Return the (X, Y) coordinate for the center point of the cell that contains the specified text.  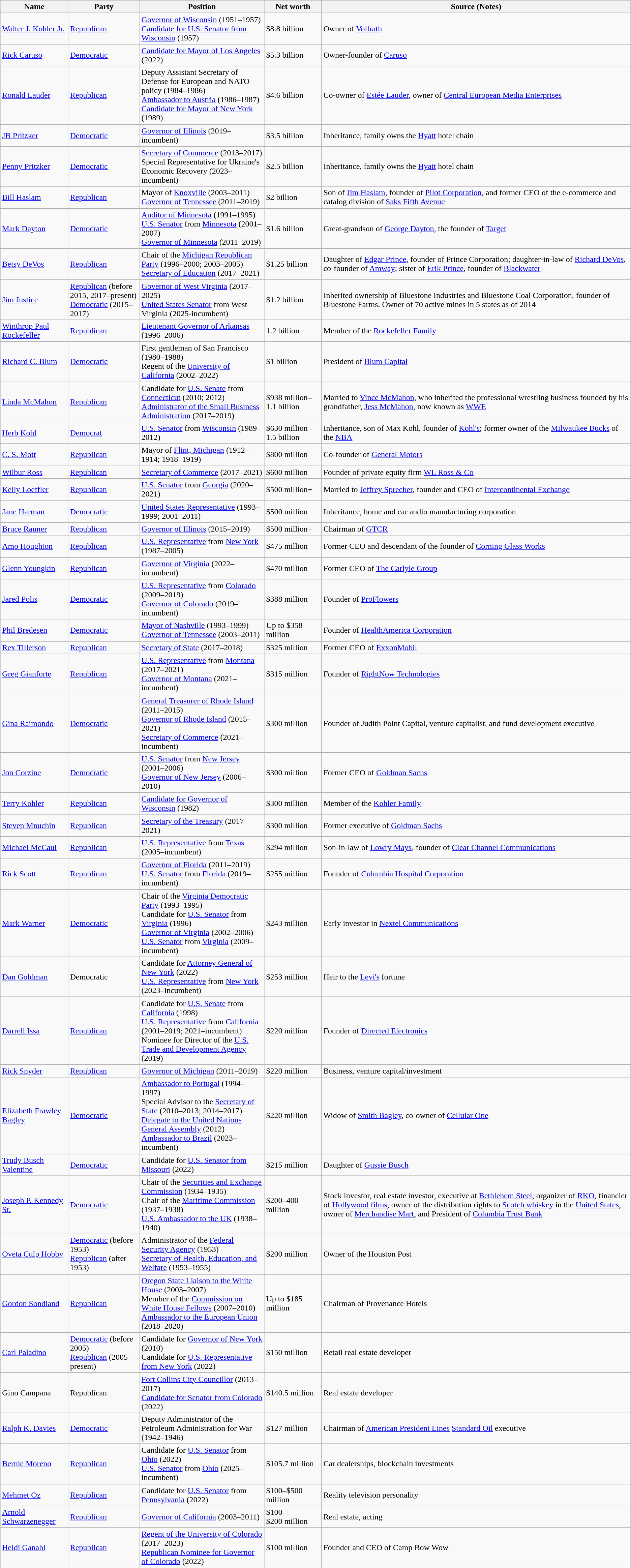
$2.5 billion (293, 167)
Real estate, acting (476, 1517)
Bernie Moreno (34, 1464)
$294 million (293, 847)
$1 billion (293, 361)
Owner-founder of Caruso (476, 55)
$5.3 billion (293, 55)
$150 million (293, 1352)
U.S. Representative from New York (1987–2005) (202, 546)
$500 million (293, 512)
Early investor in Nextel Communications (476, 923)
Candidate for U.S. Senate from Connecticut (2010; 2012)Administrator of the Small Business Administration (2017–2019) (202, 402)
Founder of Columbia Hospital Corporation (476, 874)
Secretary of the Treasury (2017–2021) (202, 825)
Candidate for Attorney General of New York (2022) U.S. Representative from New York (2023–incumbent) (202, 977)
U.S. Representative from Montana (2017–2021)Governor of Montana (2021–incumbent) (202, 674)
Great-grandson of George Dayton, the founder of Target (476, 229)
Darrell Issa (34, 1031)
$100–$500 million (293, 1495)
Rex Tillerson (34, 647)
$127 million (293, 1428)
Dan Goldman (34, 977)
Secretary of Commerce (2017–2021) (202, 472)
Rick Snyder (34, 1071)
$3.5 billion (293, 135)
Ralph K. Davies (34, 1428)
$388 million (293, 599)
$1.6 billion (293, 229)
Chairman of American President Lines Standard Oil executive (476, 1428)
Republican (before 2015, 2017–present)Democratic (2015–2017) (104, 299)
Chairman of GTCR (476, 529)
Terry Kohler (34, 804)
Carl Paladino (34, 1352)
Democrat (104, 433)
Car dealerships, blockchain investments (476, 1464)
General Treasurer of Rhode Island (2011–2015)Governor of Rhode Island (2015–2021)Secretary of Commerce (2021–incumbent) (202, 723)
$600 million (293, 472)
$475 million (293, 546)
Kelly Loeffler (34, 489)
Linda McMahon (34, 402)
Candidate for Governor of Wisconsin (1982) (202, 804)
$800 million (293, 455)
Member of the Rockefeller Family (476, 330)
Governor of Michigan (2011–2019) (202, 1071)
Regent of the University of Colorado (2017–2023)Republican Nominee for Governor of Colorado (2022) (202, 1548)
Candidate for U.S. Senator from Missouri (2022) (202, 1165)
$255 million (293, 874)
Oveta Culp Hobby (34, 1254)
JB Pritzker (34, 135)
Retail real estate developer (476, 1352)
Up to $185 million (293, 1303)
Glenn Youngkin (34, 568)
$105.7 million (293, 1464)
$315 million (293, 674)
Chair of the Michigan Republican Party (1996–2000; 2003–2005)Secretary of Education (2017–2021) (202, 264)
Position (202, 7)
Democratic (before 2005)Republican (2005–present) (104, 1352)
Walter J. Kohler Jr. (34, 29)
$4.6 billion (293, 95)
Governor of Virginia (2022–incumbent) (202, 568)
Trudy Busch Valentine (34, 1165)
Party (104, 7)
Mark Dayton (34, 229)
Owner of the Houston Post (476, 1254)
Real estate developer (476, 1393)
Heidi Ganahl (34, 1548)
$325 million (293, 647)
Candidate for Governor of New York (2010)Candidate for U.S. Representative from New York (2022) (202, 1352)
Inheritance, home and car audio manufacturing corporation (476, 512)
Member of the Kohler Family (476, 804)
$253 million (293, 977)
Democratic (before 1953)Republican (after 1953) (104, 1254)
Herb Kohl (34, 433)
Penny Pritzker (34, 167)
Former executive of Goldman Sachs (476, 825)
Candidate for U.S. Senator from Ohio (2022)U.S. Senator from Ohio (2025–incumbent) (202, 1464)
Deputy Administrator of the Petroleum Administration for War (1942–1946) (202, 1428)
Richard C. Blum (34, 361)
$200 million (293, 1254)
Name (34, 7)
Net worth (293, 7)
Founder of Directed Electronics (476, 1031)
United States Representative (1993–1999; 2001–2011) (202, 512)
Reality television personality (476, 1495)
First gentleman of San Francisco (1980–1988)Regent of the University of California (2002–2022) (202, 361)
Son of Jim Haslam, founder of Pilot Corporation, and former CEO of the e-commerce and catalog division of Saks Fifth Avenue (476, 198)
Jane Harman (34, 512)
Co-founder of General Motors (476, 455)
Phil Bredesen (34, 630)
Chair of the Securities and Exchange Commission (1934–1935)Chair of the Maritime Commission (1937–1938)U.S. Ambassador to the UK (1938–1940) (202, 1205)
Mayor of Nashville (1993–1999)Governor of Tennessee (2003–2011) (202, 630)
U.S. Senator from New Jersey (2001–2006)Governor of New Jersey (2006–2010) (202, 773)
Bill Haslam (34, 198)
Arnold Schwarzenegger (34, 1517)
Amo Houghton (34, 546)
Auditor of Minnesota (1991–1995)U.S. Senator from Minnesota (2001–2007)Governor of Minnesota (2011–2019) (202, 229)
Daughter of Gussie Busch (476, 1165)
Governor of Illinois (2015–2019) (202, 529)
Governor of Florida (2011–2019)U.S. Senator from Florida (2019–incumbent) (202, 874)
Former CEO of The Carlyle Group (476, 568)
Candidate for U.S. Senator from Pennsylvania (2022) (202, 1495)
Former CEO of ExxonMobil (476, 647)
Up to $358 million (293, 630)
Administrator of the Federal Security Agency (1953)Secretary of Health, Education, and Welfare (1953–1955) (202, 1254)
Former CEO and descendant of the founder of Corning Glass Works (476, 546)
$140.5 million (293, 1393)
$2 billion (293, 198)
$100 million (293, 1548)
Steven Mnuchin (34, 825)
$100–$200 million (293, 1517)
Governor of West Virginia (2017–2025)United States Senator from West Virginia (2025-incumbent) (202, 299)
Founder of RightNow Technologies (476, 674)
$200–400 million (293, 1205)
Married to Jeffrey Sprecher, founder and CEO of Intercontinental Exchange (476, 489)
Heir to the Levi's fortune (476, 977)
Inheritance, son of Max Kohl, founder of Kohl's; former owner of the Milwaukee Bucks of the NBA (476, 433)
$1.2 billion (293, 299)
Governor of Illinois (2019–incumbent) (202, 135)
$938 million–1.1 billion (293, 402)
Former CEO of Goldman Sachs (476, 773)
Founder and CEO of Camp Bow Wow (476, 1548)
Founder of ProFlowers (476, 599)
Founder of Judith Point Capital, venture capitalist, and fund development executive (476, 723)
U.S. Senator from Georgia (2020–2021) (202, 489)
Gina Raimondo (34, 723)
$630 million–1.5 billion (293, 433)
$215 million (293, 1165)
Jon Corzine (34, 773)
Betsy DeVos (34, 264)
Gordon Sondland (34, 1303)
Source (Notes) (476, 7)
Governor of Wisconsin (1951–1957)Candidate for U.S. Senator from Wisconsin (1957) (202, 29)
$243 million (293, 923)
President of Blum Capital (476, 361)
Elizabeth Frawley Bagley (34, 1116)
Wilbur Ross (34, 472)
Michael McCaul (34, 847)
Chairman of Provenance Hotels (476, 1303)
Married to Vince McMahon, who inherited the professional wrestling business founded by his grandfather, Jess McMahon, now known as WWE (476, 402)
Mark Warner (34, 923)
Rick Scott (34, 874)
Jared Polis (34, 599)
1.2 billion (293, 330)
U.S. Representative from Texas (2005–incumbent) (202, 847)
Jim Justice (34, 299)
Lieutenant Governor of Arkansas (1996–2006) (202, 330)
U.S. Representative from Colorado (2009–2019)Governor of Colorado (2019–incumbent) (202, 599)
Fort Collins City Councillor (2013–2017)Candidate for Senator from Colorado (2022) (202, 1393)
Co-owner of Estée Lauder, owner of Central European Media Enterprises (476, 95)
Mayor of Flint, Michigan (1912–1914; 1918–1919) (202, 455)
Son-in-law of Lowry Mays, founder of Clear Channel Communications (476, 847)
Deputy Assistant Secretary of Defense for European and NATO policy (1984–1986)Ambassador to Austria (1986–1987)Candidate for Mayor of New York (1989) (202, 95)
Business, venture capital/investment (476, 1071)
$8.8 billion (293, 29)
Ronald Lauder (34, 95)
Secretary of State (2017–2018) (202, 647)
Winthrop Paul Rockefeller (34, 330)
Joseph P. Kennedy Sr. (34, 1205)
Governor of California (2003–2011) (202, 1517)
U.S. Senator from Wisconsin (1989–2012) (202, 433)
Candidate for Mayor of Los Angeles (2022) (202, 55)
Mayor of Knoxville (2003–2011)Governor of Tennessee (2011–2019) (202, 198)
Greg Gianforte (34, 674)
$1.25 billion (293, 264)
Rick Caruso (34, 55)
Gino Campana (34, 1393)
Founder of HealthAmerica Corporation (476, 630)
$470 million (293, 568)
Founder of private equity firm WL Ross & Co (476, 472)
Owner of Vollrath (476, 29)
Widow of Smith Bagley, co-owner of Cellular One (476, 1116)
Mehmet Oz (34, 1495)
Bruce Rauner (34, 529)
Secretary of Commerce (2013–2017)Special Representative for Ukraine's Economic Recovery (2023–incumbent) (202, 167)
C. S. Mott (34, 455)
